Provide the (x, y) coordinate of the cell's center where the given text is located.  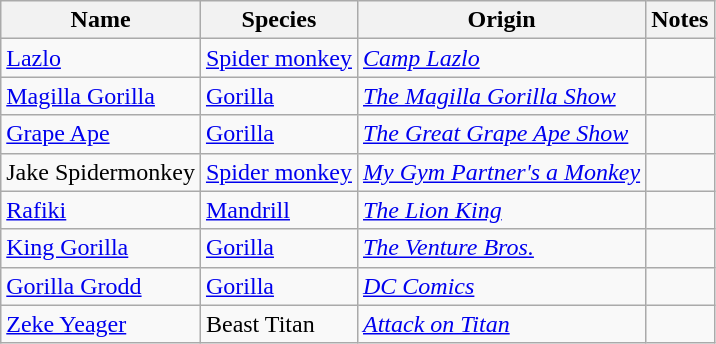
The Magilla Gorilla Show (501, 96)
Zeke Yeager (101, 324)
Mandrill (278, 210)
Grape Ape (101, 134)
DC Comics (501, 286)
Notes (680, 20)
The Venture Bros. (501, 248)
Attack on Titan (501, 324)
The Lion King (501, 210)
Jake Spidermonkey (101, 172)
King Gorilla (101, 248)
Lazlo (101, 58)
Name (101, 20)
Camp Lazlo (501, 58)
Magilla Gorilla (101, 96)
Beast Titan (278, 324)
The Great Grape Ape Show (501, 134)
Species (278, 20)
Gorilla Grodd (101, 286)
My Gym Partner's a Monkey (501, 172)
Origin (501, 20)
Rafiki (101, 210)
